Pinpoint the cell where the given text exists, returning its (X, Y) midpoint coordinate. 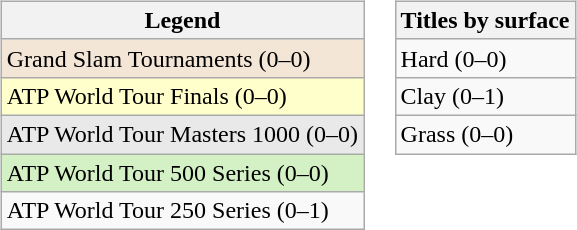
Clay (0–1) (485, 96)
ATP World Tour Finals (0–0) (182, 96)
ATP World Tour 500 Series (0–0) (182, 173)
ATP World Tour 250 Series (0–1) (182, 211)
ATP World Tour Masters 1000 (0–0) (182, 134)
Legend (182, 20)
Titles by surface (485, 20)
Grand Slam Tournaments (0–0) (182, 58)
Grass (0–0) (485, 134)
Hard (0–0) (485, 58)
